Capture the cell that displays the provided text and extract its [x, y] central coordinate. 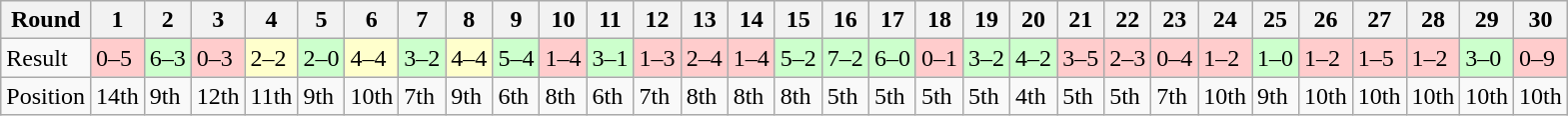
0–3 [218, 58]
5 [322, 20]
Round [46, 20]
25 [1275, 20]
2–2 [272, 58]
3–5 [1081, 58]
4 [272, 20]
19 [985, 20]
16 [845, 20]
8 [470, 20]
0–4 [1175, 58]
4th [1033, 96]
1–0 [1275, 58]
3–0 [1487, 58]
26 [1326, 20]
12 [658, 20]
29 [1487, 20]
2–4 [704, 58]
13 [704, 20]
7 [422, 20]
6 [372, 20]
11 [610, 20]
18 [939, 20]
7–2 [845, 58]
12th [218, 96]
27 [1379, 20]
5–4 [516, 58]
17 [891, 20]
6–0 [891, 58]
14th [118, 96]
0–9 [1541, 58]
21 [1081, 20]
1–5 [1379, 58]
2–0 [322, 58]
10 [564, 20]
9 [516, 20]
20 [1033, 20]
11th [272, 96]
23 [1175, 20]
Position [46, 96]
6–3 [168, 58]
24 [1225, 20]
14 [752, 20]
2 [168, 20]
1–3 [658, 58]
0–5 [118, 58]
15 [797, 20]
1 [118, 20]
28 [1433, 20]
3–1 [610, 58]
22 [1127, 20]
Result [46, 58]
30 [1541, 20]
0–1 [939, 58]
5–2 [797, 58]
2–3 [1127, 58]
3 [218, 20]
4–2 [1033, 58]
